Scan for the cell matching the given text and deliver its [x, y] coordinate at center. 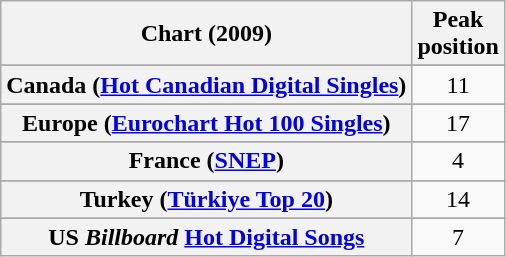
Canada (Hot Canadian Digital Singles) [206, 85]
11 [458, 85]
4 [458, 161]
France (SNEP) [206, 161]
US Billboard Hot Digital Songs [206, 237]
7 [458, 237]
Turkey (Türkiye Top 20) [206, 199]
Peakposition [458, 34]
17 [458, 123]
Chart (2009) [206, 34]
14 [458, 199]
Europe (Eurochart Hot 100 Singles) [206, 123]
